Detect which cell encompasses the target text, then output its (X, Y) center coordinate. 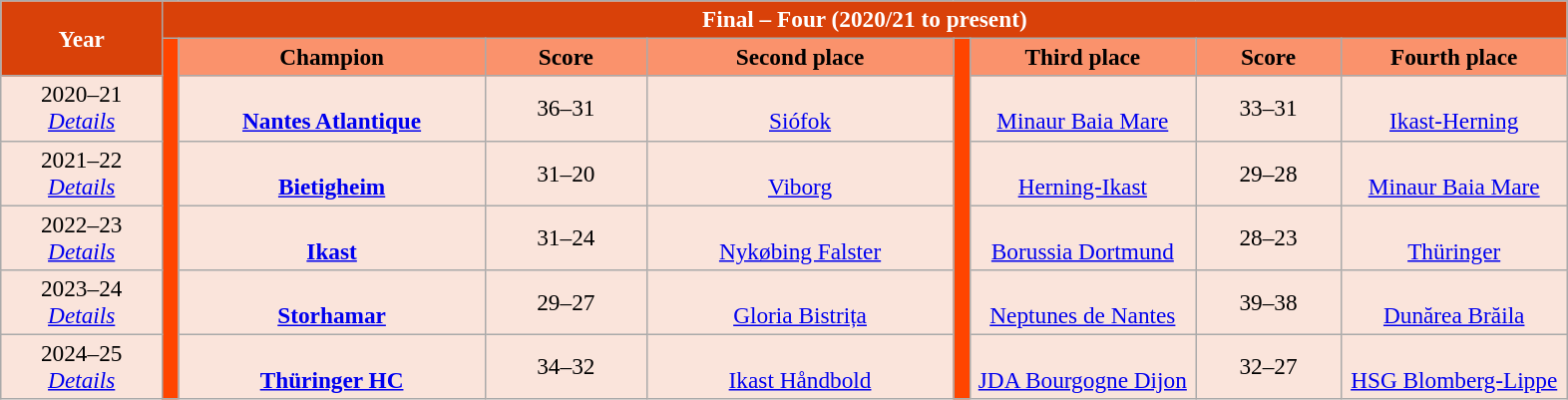
29–28 (1269, 174)
Thüringer HC (332, 367)
Herning-Ikast (1083, 174)
31–24 (566, 237)
2024–25Details (82, 367)
Dunărea Brăila (1454, 301)
JDA Bourgogne Dijon (1083, 367)
Year (82, 38)
Borussia Dortmund (1083, 237)
Thüringer (1454, 237)
Final – Four (2020/21 to present) (865, 19)
Nantes Atlantique (332, 108)
32–27 (1269, 367)
Neptunes de Nantes (1083, 301)
Storhamar (332, 301)
2020–21Details (82, 108)
28–23 (1269, 237)
Viborg (800, 174)
Fourth place (1454, 57)
Ikast (332, 237)
2021–22Details (82, 174)
Siófok (800, 108)
33–31 (1269, 108)
Gloria Bistrița (800, 301)
Bietigheim (332, 174)
Third place (1083, 57)
2022–23Details (82, 237)
Ikast-Herning (1454, 108)
Nykøbing Falster (800, 237)
29–27 (566, 301)
39–38 (1269, 301)
34–32 (566, 367)
Ikast Håndbold (800, 367)
Second place (800, 57)
36–31 (566, 108)
31–20 (566, 174)
Champion (332, 57)
2023–24Details (82, 301)
HSG Blomberg-Lippe (1454, 367)
